Provide the [x, y] coordinate of the cell's center where the given text is located.  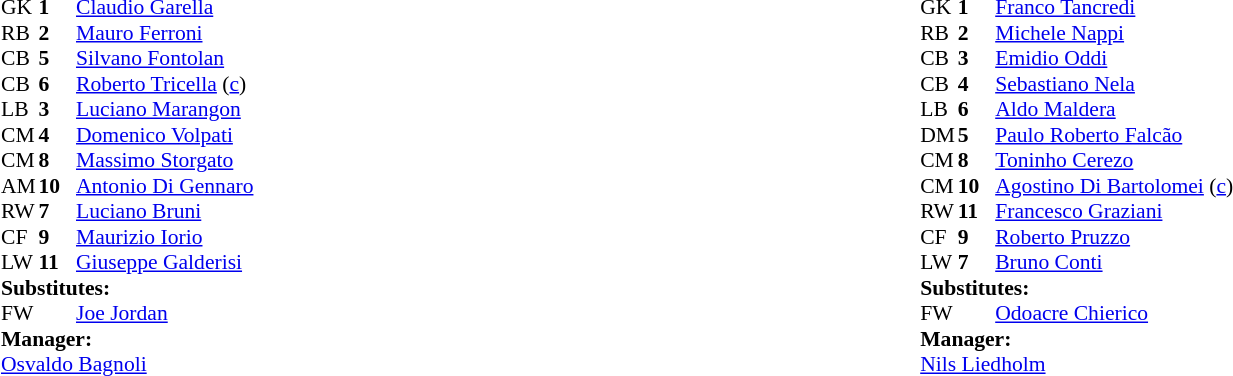
Sebastiano Nela [1114, 84]
Antonio Di Gennaro [164, 186]
Michele Nappi [1114, 33]
Odoacre Chierico [1114, 313]
Mauro Ferroni [164, 33]
Agostino Di Bartolomei (c) [1114, 186]
Toninho Cerezo [1114, 161]
Bruno Conti [1114, 263]
Emidio Oddi [1114, 59]
Roberto Tricella (c) [164, 84]
Luciano Bruni [164, 211]
Silvano Fontolan [164, 59]
AM [20, 186]
Francesco Graziani [1114, 211]
Joe Jordan [164, 313]
DM [939, 135]
Giuseppe Galderisi [164, 263]
Massimo Storgato [164, 161]
Maurizio Iorio [164, 237]
Paulo Roberto Falcão [1114, 135]
Aldo Maldera [1114, 109]
Roberto Pruzzo [1114, 237]
Domenico Volpati [164, 135]
Luciano Marangon [164, 109]
